Output the (X, Y) coordinate of the center of the cell containing the given text.  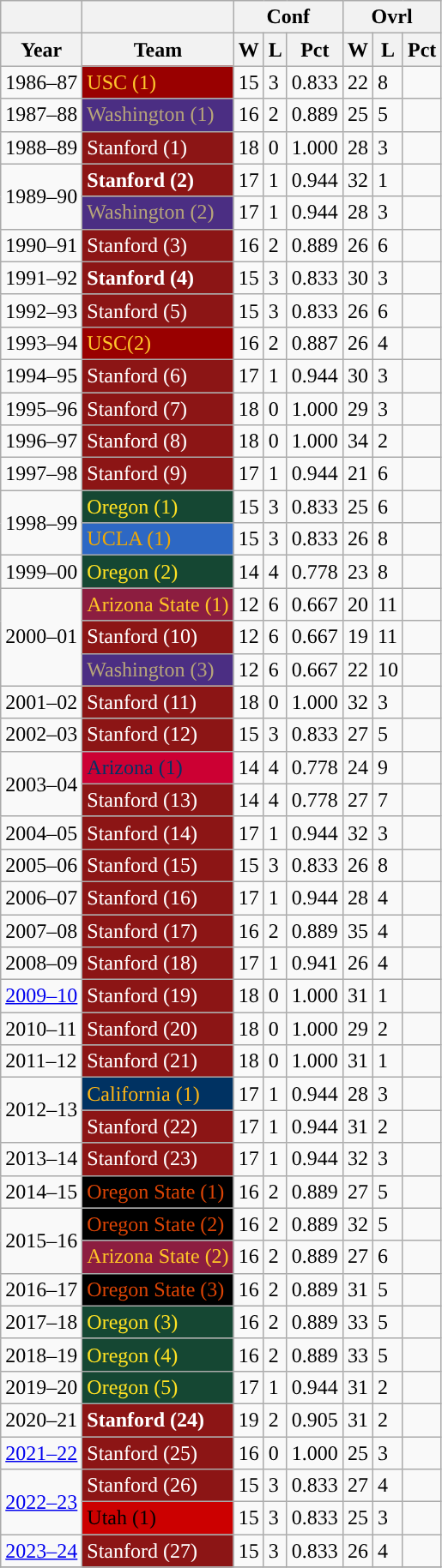
21 (357, 474)
Stanford (11) (158, 702)
USC(2) (158, 343)
0.941 (314, 964)
1987–88 (41, 115)
Stanford (20) (158, 1029)
Stanford (17) (158, 930)
Stanford (16) (158, 898)
Oregon (3) (158, 1322)
2006–07 (41, 898)
2022–23 (41, 1502)
2002–03 (41, 735)
1991–92 (41, 278)
Stanford (26) (158, 1486)
Stanford (27) (158, 1551)
Washington (3) (158, 670)
Oregon (2) (158, 572)
Conf (288, 17)
2007–08 (41, 930)
2018–19 (41, 1355)
0.887 (314, 343)
Stanford (21) (158, 1061)
Year (41, 50)
Oregon State (2) (158, 1224)
24 (357, 767)
Stanford (4) (158, 278)
Oregon (5) (158, 1387)
USC (1) (158, 82)
2014–15 (41, 1192)
2009–10 (41, 996)
2003–04 (41, 784)
Stanford (22) (158, 1126)
1992–93 (41, 310)
Oregon (4) (158, 1355)
1996–97 (41, 442)
1998–99 (41, 523)
Stanford (2) (158, 180)
2023–24 (41, 1551)
UCLA (1) (158, 539)
Arizona State (1) (158, 604)
1988–89 (41, 147)
1999–00 (41, 572)
2016–17 (41, 1289)
2013–14 (41, 1159)
Stanford (24) (158, 1420)
1997–98 (41, 474)
1986–87 (41, 82)
2008–09 (41, 964)
2010–11 (41, 1029)
Stanford (3) (158, 245)
Oregon (1) (158, 507)
1990–91 (41, 245)
Arizona (1) (158, 767)
10 (388, 670)
2019–20 (41, 1387)
34 (357, 442)
Oregon State (1) (158, 1192)
1994–95 (41, 375)
Washington (2) (158, 213)
Stanford (6) (158, 375)
Team (158, 50)
Stanford (1) (158, 147)
Oregon State (3) (158, 1289)
Stanford (12) (158, 735)
Stanford (23) (158, 1159)
Washington (1) (158, 115)
2021–22 (41, 1453)
7 (388, 800)
2000–01 (41, 637)
Arizona State (2) (158, 1257)
23 (357, 572)
2005–06 (41, 865)
Stanford (5) (158, 310)
9 (388, 767)
Stanford (9) (158, 474)
1995–96 (41, 409)
Stanford (13) (158, 800)
Stanford (7) (158, 409)
20 (357, 604)
Stanford (8) (158, 442)
Stanford (15) (158, 865)
Utah (1) (158, 1518)
35 (357, 930)
Stanford (10) (158, 637)
Stanford (18) (158, 964)
Stanford (25) (158, 1453)
2020–21 (41, 1420)
2017–18 (41, 1322)
1993–94 (41, 343)
2001–02 (41, 702)
2011–12 (41, 1061)
1989–90 (41, 196)
0.905 (314, 1420)
Stanford (14) (158, 832)
Ovrl (391, 17)
2015–16 (41, 1241)
2004–05 (41, 832)
2012–13 (41, 1110)
California (1) (158, 1094)
Stanford (19) (158, 996)
